Output the [x, y] coordinate of the center of the cell containing the given text.  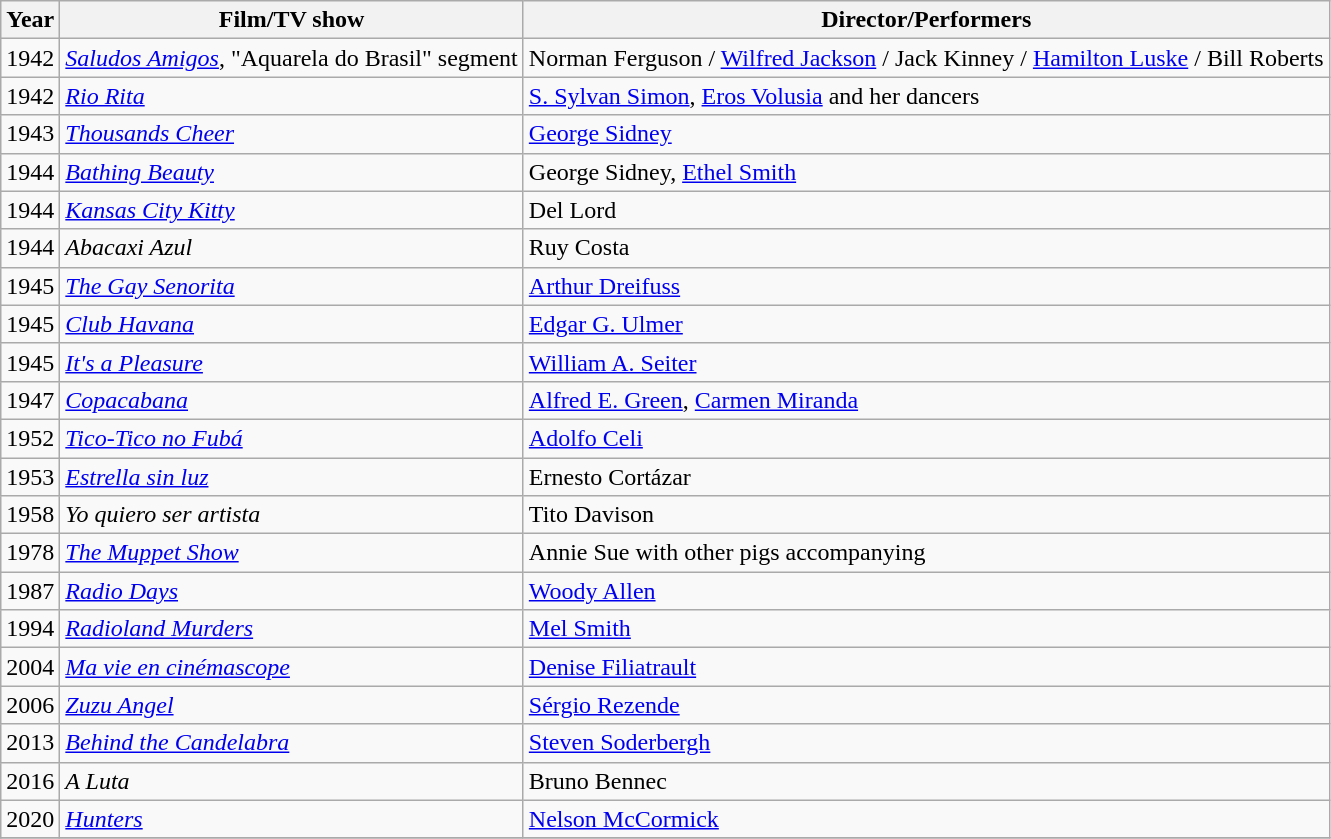
Mel Smith [926, 629]
Club Havana [292, 324]
Nelson McCormick [926, 819]
2004 [30, 667]
Estrella sin luz [292, 477]
Woody Allen [926, 591]
2020 [30, 819]
Year [30, 20]
1958 [30, 515]
A Luta [292, 781]
1952 [30, 438]
Annie Sue with other pigs accompanying [926, 553]
Thousands Cheer [292, 134]
It's a Pleasure [292, 362]
Behind the Candelabra [292, 743]
Film/TV show [292, 20]
Ruy Costa [926, 248]
Kansas City Kitty [292, 210]
2006 [30, 705]
Del Lord [926, 210]
2016 [30, 781]
Zuzu Angel [292, 705]
Ma vie en cinémascope [292, 667]
Bruno Bennec [926, 781]
The Gay Senorita [292, 286]
Radio Days [292, 591]
George Sidney, Ethel Smith [926, 172]
Copacabana [292, 400]
1978 [30, 553]
Saludos Amigos, "Aquarela do Brasil" segment [292, 58]
Abacaxi Azul [292, 248]
Rio Rita [292, 96]
Sérgio Rezende [926, 705]
Radioland Murders [292, 629]
2013 [30, 743]
1947 [30, 400]
1943 [30, 134]
1953 [30, 477]
1994 [30, 629]
Tico-Tico no Fubá [292, 438]
The Muppet Show [292, 553]
Ernesto Cortázar [926, 477]
William A. Seiter [926, 362]
Denise Filiatrault [926, 667]
Adolfo Celi [926, 438]
Edgar G. Ulmer [926, 324]
Director/Performers [926, 20]
Tito Davison [926, 515]
Norman Ferguson / Wilfred Jackson / Jack Kinney / Hamilton Luske / Bill Roberts [926, 58]
Hunters [292, 819]
Arthur Dreifuss [926, 286]
Bathing Beauty [292, 172]
Alfred E. Green, Carmen Miranda [926, 400]
Yo quiero ser artista [292, 515]
Steven Soderbergh [926, 743]
1987 [30, 591]
George Sidney [926, 134]
S. Sylvan Simon, Eros Volusia and her dancers [926, 96]
